Locate the cell with the specified text and output its [x, y] center coordinate. 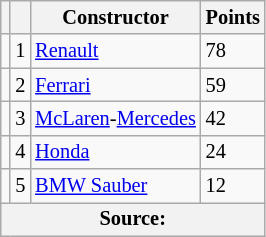
Constructor [115, 17]
42 [233, 118]
59 [233, 85]
5 [20, 186]
Renault [115, 51]
4 [20, 152]
1 [20, 51]
24 [233, 152]
2 [20, 85]
Points [233, 17]
Honda [115, 152]
3 [20, 118]
Source: [133, 219]
BMW Sauber [115, 186]
12 [233, 186]
Ferrari [115, 85]
78 [233, 51]
McLaren-Mercedes [115, 118]
